Pinpoint the cell where the given text exists, returning its [X, Y] midpoint coordinate. 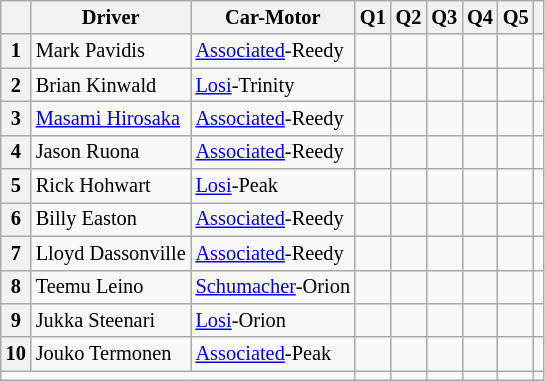
Car-Motor [273, 17]
1 [16, 51]
3 [16, 118]
Schumacher-Orion [273, 287]
7 [16, 253]
Lloyd Dassonville [111, 253]
Jason Ruona [111, 152]
Q3 [444, 17]
4 [16, 152]
2 [16, 85]
Rick Hohwart [111, 186]
Jukka Steenari [111, 320]
Q5 [516, 17]
Masami Hirosaka [111, 118]
Q2 [409, 17]
Q1 [373, 17]
5 [16, 186]
Mark Pavidis [111, 51]
Billy Easton [111, 219]
Losi-Orion [273, 320]
Driver [111, 17]
Losi-Trinity [273, 85]
8 [16, 287]
Q4 [480, 17]
Teemu Leino [111, 287]
9 [16, 320]
Brian Kinwald [111, 85]
Losi-Peak [273, 186]
Associated-Peak [273, 354]
10 [16, 354]
Jouko Termonen [111, 354]
6 [16, 219]
